Determine the (X, Y) coordinate at the center of the cell enclosing the given text.  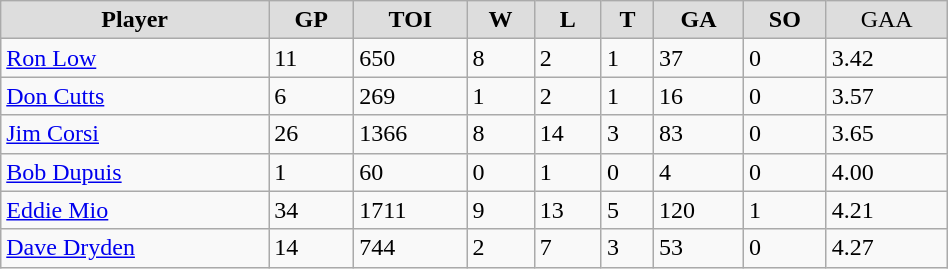
4.27 (886, 248)
Don Cutts (135, 96)
5 (627, 210)
SO (786, 20)
L (568, 20)
T (627, 20)
60 (410, 172)
TOI (410, 20)
Dave Dryden (135, 248)
83 (698, 134)
37 (698, 58)
Bob Dupuis (135, 172)
Eddie Mio (135, 210)
4.00 (886, 172)
1366 (410, 134)
7 (568, 248)
Ron Low (135, 58)
3.57 (886, 96)
744 (410, 248)
Player (135, 20)
1711 (410, 210)
9 (500, 210)
3.42 (886, 58)
34 (312, 210)
13 (568, 210)
26 (312, 134)
269 (410, 96)
Jim Corsi (135, 134)
53 (698, 248)
GAA (886, 20)
120 (698, 210)
4.21 (886, 210)
3.65 (886, 134)
4 (698, 172)
11 (312, 58)
W (500, 20)
GP (312, 20)
650 (410, 58)
GA (698, 20)
6 (312, 96)
16 (698, 96)
